Scan for the cell matching the given text and deliver its [x, y] coordinate at center. 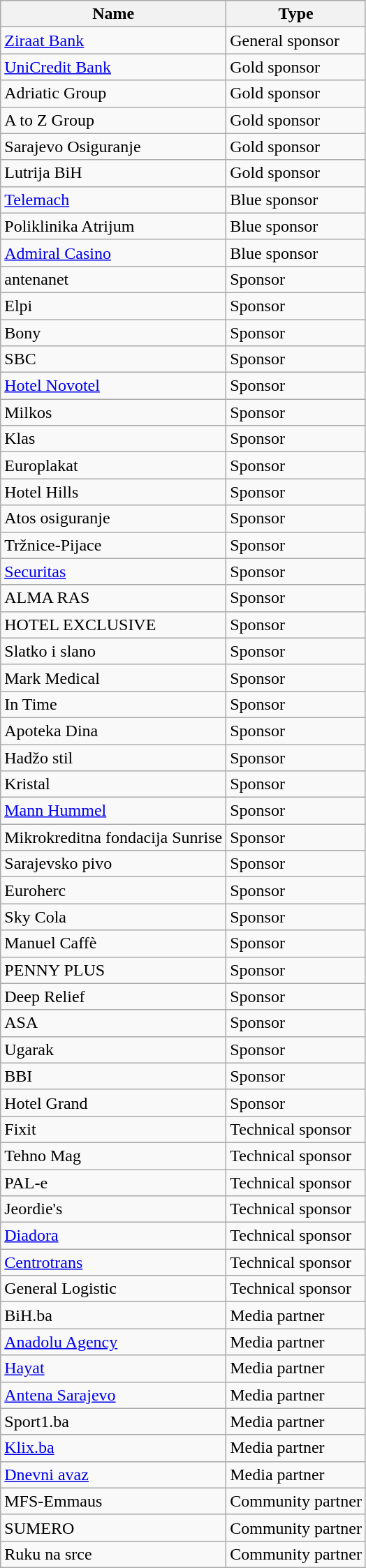
Hotel Hills [113, 492]
Telemach [113, 200]
Elpi [113, 306]
Sport1.ba [113, 1421]
Admiral Casino [113, 253]
Klas [113, 439]
Atos osiguranje [113, 518]
HOTEL EXCLUSIVE [113, 625]
BBI [113, 1076]
Securitas [113, 572]
Manuel Caffè [113, 943]
General sponsor [296, 40]
Jeordie's [113, 1209]
Centrotrans [113, 1262]
ALMA RAS [113, 598]
Apoteka Dina [113, 731]
Milkos [113, 412]
Hayat [113, 1368]
BiH.ba [113, 1315]
In Time [113, 704]
SBC [113, 359]
ASA [113, 1023]
General Logistic [113, 1289]
A to Z Group [113, 120]
Klix.ba [113, 1448]
antenanet [113, 279]
Mikrokreditna fondacija Sunrise [113, 837]
Sky Cola [113, 917]
Slatko i slano [113, 651]
Dnevni avaz [113, 1474]
Sarajevo Osiguranje [113, 147]
Ziraat Bank [113, 40]
Hotel Novotel [113, 386]
Mann Hummel [113, 811]
Antena Sarajevo [113, 1395]
Type [296, 14]
Tehno Mag [113, 1156]
Diadora [113, 1236]
PAL-e [113, 1183]
Name [113, 14]
UniCredit Bank [113, 67]
Bony [113, 333]
MFS-Emmaus [113, 1501]
Fixit [113, 1129]
Ugarak [113, 1050]
Lutrija BiH [113, 173]
Hotel Grand [113, 1103]
Mark Medical [113, 678]
Kristal [113, 784]
Sarajevsko pivo [113, 864]
Europlakat [113, 465]
Hadžo stil [113, 757]
PENNY PLUS [113, 970]
SUMERO [113, 1528]
Euroherc [113, 890]
Ruku na srce [113, 1554]
Anadolu Agency [113, 1342]
Tržnice-Pijace [113, 545]
Adriatic Group [113, 94]
Poliklinika Atrijum [113, 226]
Deep Relief [113, 996]
